Return [x, y] of the center of cell containing provided text 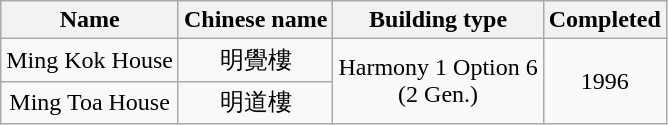
明道樓 [255, 102]
Ming Kok House [90, 60]
Name [90, 20]
1996 [604, 82]
Ming Toa House [90, 102]
Building type [438, 20]
Completed [604, 20]
Harmony 1 Option 6(2 Gen.) [438, 82]
明覺樓 [255, 60]
Chinese name [255, 20]
